Pinpoint the cell where the given text exists, returning its (X, Y) midpoint coordinate. 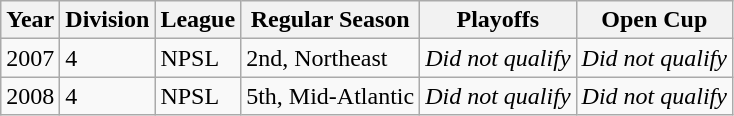
2007 (30, 58)
League (198, 20)
2nd, Northeast (330, 58)
Playoffs (498, 20)
5th, Mid-Atlantic (330, 96)
Year (30, 20)
Regular Season (330, 20)
Open Cup (654, 20)
Division (108, 20)
2008 (30, 96)
